Output the (X, Y) coordinate of the center of the cell containing the given text.  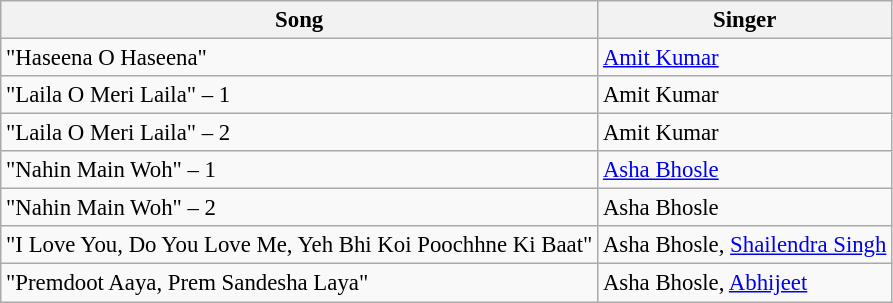
"Nahin Main Woh" – 1 (300, 170)
"I Love You, Do You Love Me, Yeh Bhi Koi Poochhne Ki Baat" (300, 245)
Asha Bhosle, Abhijeet (745, 283)
Asha Bhosle, Shailendra Singh (745, 245)
"Laila O Meri Laila" – 1 (300, 95)
"Nahin Main Woh" – 2 (300, 208)
"Laila O Meri Laila" – 2 (300, 133)
Song (300, 20)
"Premdoot Aaya, Prem Sandesha Laya" (300, 283)
Singer (745, 20)
"Haseena O Haseena" (300, 58)
